Identify which cell holds the provided text, then report its (X, Y) central coordinate. 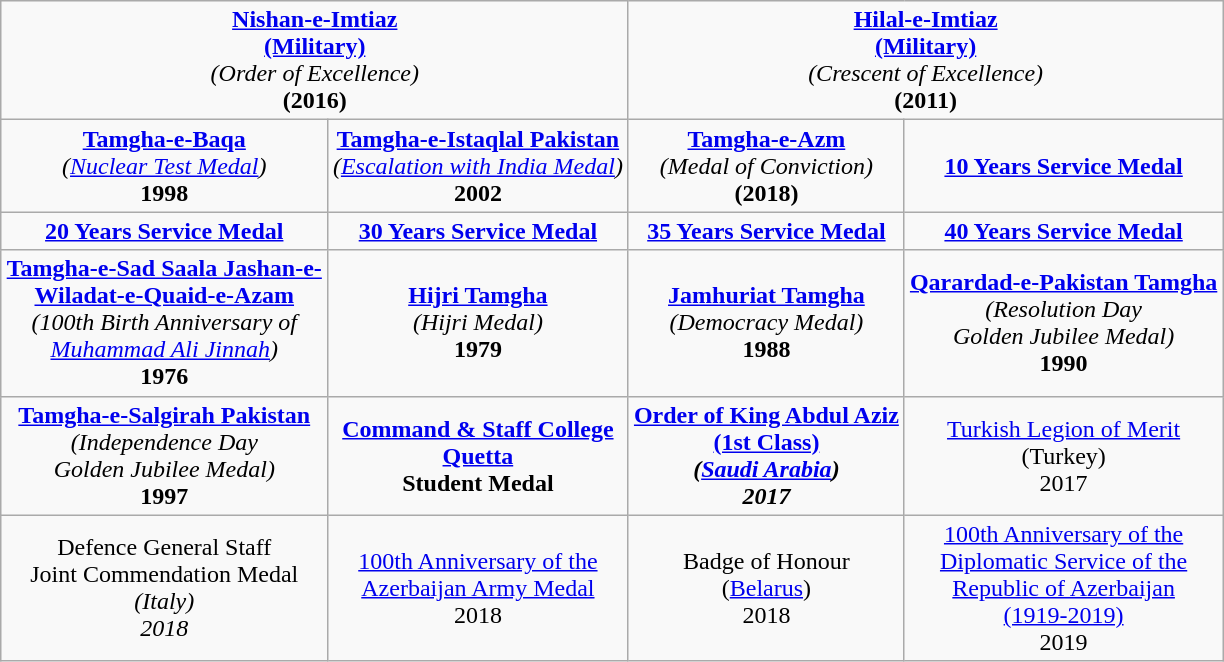
Order of King Abdul Aziz(1st Class)(Saudi Arabia)2017 (766, 456)
Tamgha-e-Sad Saala Jashan-e-Wiladat-e-Quaid-e-Azam(100th Birth Anniversary ofMuhammad Ali Jinnah)1976 (164, 323)
40 Years Service Medal (1063, 231)
Nishan-e-Imtiaz(Military)(Order of Excellence)(2016) (314, 60)
Hilal-e-Imtiaz(Military)(Crescent of Excellence)(2011) (925, 60)
Jamhuriat Tamgha(Democracy Medal)1988 (766, 323)
100th Anniversary of theDiplomatic Service of theRepublic of Azerbaijan(1919-2019)2019 (1063, 588)
Command & Staff CollegeQuettaStudent Medal (478, 456)
10 Years Service Medal (1063, 166)
30 Years Service Medal (478, 231)
Tamgha-e-Baqa(Nuclear Test Medal)1998 (164, 166)
Defence General StaffJoint Commendation Medal(Italy)2018 (164, 588)
100th Anniversary of theAzerbaijan Army Medal2018 (478, 588)
Hijri Tamgha(Hijri Medal)1979 (478, 323)
Qarardad-e-Pakistan Tamgha(Resolution DayGolden Jubilee Medal)1990 (1063, 323)
Badge of Honour(Belarus)2018 (766, 588)
Tamgha-e-Salgirah Pakistan(Independence DayGolden Jubilee Medal)1997 (164, 456)
20 Years Service Medal (164, 231)
Turkish Legion of Merit(Turkey)2017 (1063, 456)
Tamgha-e-Istaqlal Pakistan(Escalation with India Medal)2002 (478, 166)
35 Years Service Medal (766, 231)
Tamgha-e-Azm(Medal of Conviction)(2018) (766, 166)
